For the text-containing cell, return its midpoint in (x, y) coordinate format. 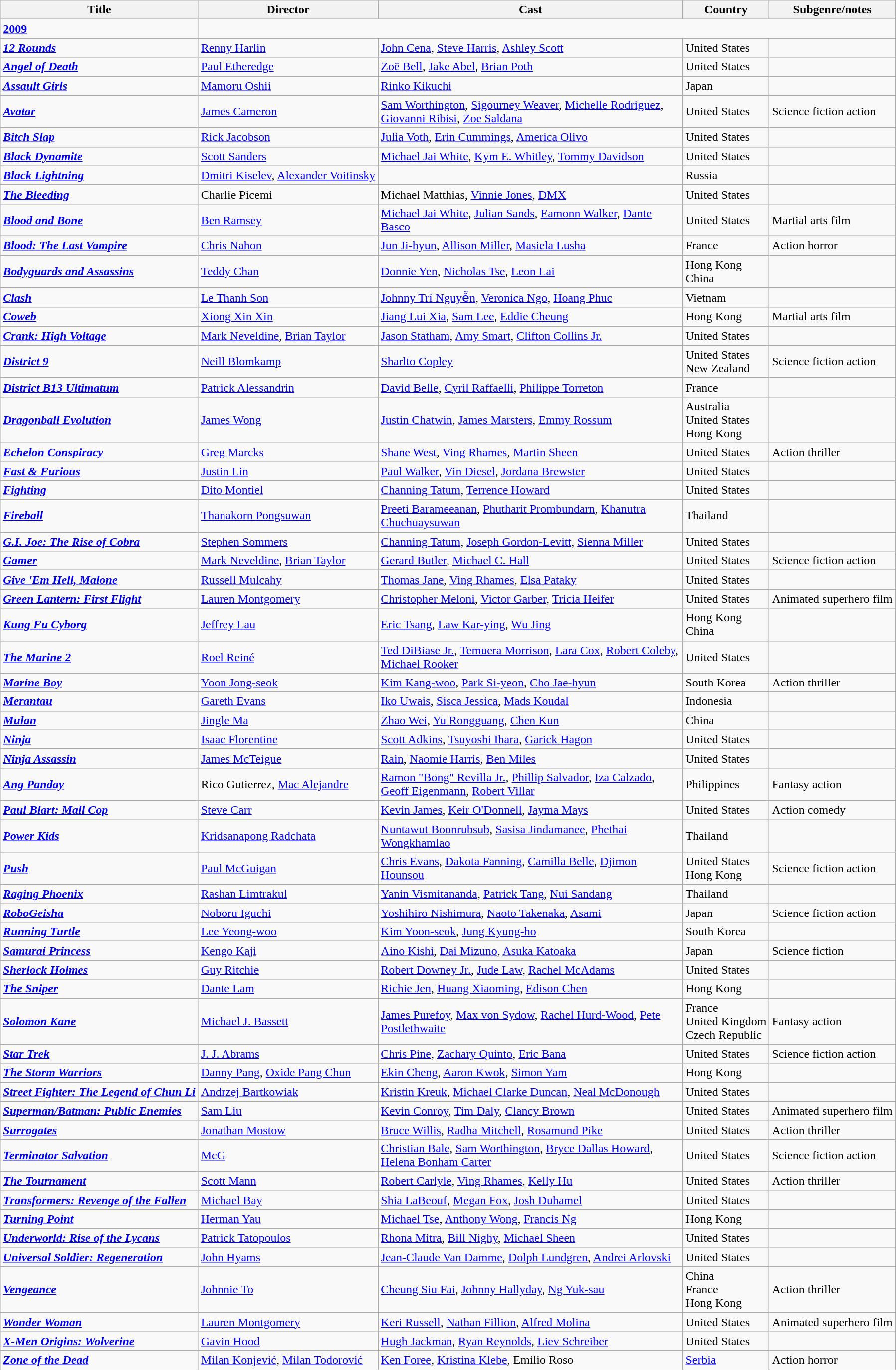
Director (288, 10)
Star Trek (99, 1054)
Universal Soldier: Regeneration (99, 1257)
Scott Sanders (288, 156)
Robert Carlyle, Ving Rhames, Kelly Hu (531, 1181)
James Cameron (288, 112)
Michael Jai White, Julian Sands, Eamonn Walker, Dante Basco (531, 220)
Vengeance (99, 1290)
X-Men Origins: Wolverine (99, 1341)
China (726, 720)
Shia LaBeouf, Megan Fox, Josh Duhamel (531, 1200)
Science fiction (832, 951)
The Sniper (99, 989)
Blood: The Last Vampire (99, 245)
Eric Tsang, Law Kar-ying, Wu Jing (531, 625)
Sam Liu (288, 1111)
Black Dynamite (99, 156)
Angel of Death (99, 67)
G.I. Joe: The Rise of Cobra (99, 542)
RoboGeisha (99, 913)
The Bleeding (99, 194)
Terminator Salvation (99, 1155)
Milan Konjević, Milan Todorović (288, 1360)
Kung Fu Cyborg (99, 625)
Echelon Conspiracy (99, 452)
McG (288, 1155)
Rinko Kikuchi (531, 86)
Ramon "Bong" Revilla Jr., Phillip Salvador, Iza Calzado, Geoff Eigenmann, Robert Villar (531, 784)
Kristin Kreuk, Michael Clarke Duncan, Neal McDonough (531, 1092)
Paul Etheredge (288, 67)
Chris Pine, Zachary Quinto, Eric Bana (531, 1054)
Dmitri Kiselev, Alexander Voitinsky (288, 175)
United StatesNew Zealand (726, 361)
Justin Chatwin, James Marsters, Emmy Rossum (531, 420)
Rhona Mitra, Bill Nighy, Michael Sheen (531, 1238)
Black Lightning (99, 175)
Preeti Barameeanan, Phutharit Prombundarn, Khanutra Chuchuaysuwan (531, 516)
Zhao Wei, Yu Rongguang, Chen Kun (531, 720)
James Purefoy, Max von Sydow, Rachel Hurd-Wood, Pete Postlethwaite (531, 1021)
Xiong Xin Xin (288, 317)
Ted DiBiase Jr., Temuera Morrison, Lara Cox, Robert Coleby, Michael Rooker (531, 657)
Iko Uwais, Sisca Jessica, Mads Koudal (531, 701)
Michael Matthias, Vinnie Jones, DMX (531, 194)
Philippines (726, 784)
Justin Lin (288, 471)
12 Rounds (99, 48)
Steve Carr (288, 810)
Roel Reiné (288, 657)
Chris Evans, Dakota Fanning, Camilla Belle, Djimon Hounsou (531, 868)
The Marine 2 (99, 657)
Danny Pang, Oxide Pang Chun (288, 1073)
District 9 (99, 361)
Mamoru Oshii (288, 86)
Kridsanapong Radchata (288, 835)
Kim Yoon-seok, Jung Kyung-ho (531, 932)
Paul Walker, Vin Diesel, Jordana Brewster (531, 471)
Rashan Limtrakul (288, 894)
Christopher Meloni, Victor Garber, Tricia Heifer (531, 599)
Dante Lam (288, 989)
Gamer (99, 561)
Jean-Claude Van Damme, Dolph Lundgren, Andrei Arlovski (531, 1257)
Superman/Batman: Public Enemies (99, 1111)
Dragonball Evolution (99, 420)
Russia (726, 175)
Le Thanh Son (288, 298)
Fast & Furious (99, 471)
Kim Kang-woo, Park Si-yeon, Cho Jae-hyun (531, 683)
Paul Blart: Mall Cop (99, 810)
Thanakorn Pongsuwan (288, 516)
Ninja Assassin (99, 758)
Indonesia (726, 701)
FranceUnited KingdomCzech Republic (726, 1021)
Herman Yau (288, 1219)
Title (99, 10)
Isaac Florentine (288, 739)
Guy Ritchie (288, 970)
District B13 Ultimatum (99, 387)
Turning Point (99, 1219)
Country (726, 10)
Michael Bay (288, 1200)
Coweb (99, 317)
Noboru Iguchi (288, 913)
Russell Mulcahy (288, 580)
Bodyguards and Assassins (99, 271)
Vietnam (726, 298)
Ninja (99, 739)
Transformers: Revenge of the Fallen (99, 1200)
Jeffrey Lau (288, 625)
Michael Jai White, Kym E. Whitley, Tommy Davidson (531, 156)
James Wong (288, 420)
Johnny Trí Nguyễn, Veronica Ngo, Hoang Phuc (531, 298)
Jun Ji-hyun, Allison Miller, Masiela Lusha (531, 245)
Samurai Princess (99, 951)
Christian Bale, Sam Worthington, Bryce Dallas Howard, Helena Bonham Carter (531, 1155)
Fighting (99, 490)
Neill Blomkamp (288, 361)
Shane West, Ving Rhames, Martin Sheen (531, 452)
John Hyams (288, 1257)
Keri Russell, Nathan Fillion, Alfred Molina (531, 1322)
Bruce Willis, Radha Mitchell, Rosamund Pike (531, 1130)
Jiang Lui Xia, Sam Lee, Eddie Cheung (531, 317)
Serbia (726, 1360)
Patrick Tatopoulos (288, 1238)
Green Lantern: First Flight (99, 599)
United StatesHong Kong (726, 868)
Scott Mann (288, 1181)
Power Kids (99, 835)
Dito Montiel (288, 490)
Donnie Yen, Nicholas Tse, Leon Lai (531, 271)
Aino Kishi, Dai Mizuno, Asuka Katoaka (531, 951)
The Tournament (99, 1181)
Marine Boy (99, 683)
Zoë Bell, Jake Abel, Brian Poth (531, 67)
Robert Downey Jr., Jude Law, Rachel McAdams (531, 970)
Clash (99, 298)
John Cena, Steve Harris, Ashley Scott (531, 48)
Zone of the Dead (99, 1360)
Rico Gutierrez, Mac Alejandre (288, 784)
Jingle Ma (288, 720)
Paul McGuigan (288, 868)
Gerard Butler, Michael C. Hall (531, 561)
Teddy Chan (288, 271)
Push (99, 868)
Hugh Jackman, Ryan Reynolds, Liev Schreiber (531, 1341)
Richie Jen, Huang Xiaoming, Edison Chen (531, 989)
Gareth Evans (288, 701)
Bitch Slap (99, 137)
Kengo Kaji (288, 951)
Stephen Sommers (288, 542)
Fireball (99, 516)
Ken Foree, Kristina Klebe, Emilio Roso (531, 1360)
AustraliaUnited StatesHong Kong (726, 420)
Renny Harlin (288, 48)
Cheung Siu Fai, Johnny Hallyday, Ng Yuk-sau (531, 1290)
Surrogates (99, 1130)
Underworld: Rise of the Lycans (99, 1238)
Subgenre/notes (832, 10)
Sherlock Holmes (99, 970)
Ben Ramsey (288, 220)
Nuntawut Boonrubsub, Sasisa Jindamanee, Phethai Wongkhamlao (531, 835)
Channing Tatum, Joseph Gordon-Levitt, Sienna Miller (531, 542)
Yanin Vismitananda, Patrick Tang, Nui Sandang (531, 894)
Chris Nahon (288, 245)
Sam Worthington, Sigourney Weaver, Michelle Rodriguez, Giovanni Ribisi, Zoe Saldana (531, 112)
Thomas Jane, Ving Rhames, Elsa Pataky (531, 580)
James McTeigue (288, 758)
Sharlto Copley (531, 361)
Solomon Kane (99, 1021)
Assault Girls (99, 86)
Johnnie To (288, 1290)
Gavin Hood (288, 1341)
Ekin Cheng, Aaron Kwok, Simon Yam (531, 1073)
Cast (531, 10)
Avatar (99, 112)
Jonathan Mostow (288, 1130)
Action comedy (832, 810)
Kevin James, Keir O'Donnell, Jayma Mays (531, 810)
Michael Tse, Anthony Wong, Francis Ng (531, 1219)
Scott Adkins, Tsuyoshi Ihara, Garick Hagon (531, 739)
Channing Tatum, Terrence Howard (531, 490)
Michael J. Bassett (288, 1021)
Running Turtle (99, 932)
Mulan (99, 720)
Patrick Alessandrin (288, 387)
Ang Panday (99, 784)
Street Fighter: The Legend of Chun Li (99, 1092)
2009 (99, 29)
Yoshihiro Nishimura, Naoto Takenaka, Asami (531, 913)
David Belle, Cyril Raffaelli, Philippe Torreton (531, 387)
Wonder Woman (99, 1322)
Give 'Em Hell, Malone (99, 580)
Yoon Jong-seok (288, 683)
Kevin Conroy, Tim Daly, Clancy Brown (531, 1111)
Rain, Naomie Harris, Ben Miles (531, 758)
Rick Jacobson (288, 137)
Greg Marcks (288, 452)
Merantau (99, 701)
ChinaFranceHong Kong (726, 1290)
Andrzej Bartkowiak (288, 1092)
Julia Voth, Erin Cummings, America Olivo (531, 137)
Raging Phoenix (99, 894)
Blood and Bone (99, 220)
Lee Yeong-woo (288, 932)
Crank: High Voltage (99, 336)
J. J. Abrams (288, 1054)
Charlie Picemi (288, 194)
The Storm Warriors (99, 1073)
Jason Statham, Amy Smart, Clifton Collins Jr. (531, 336)
